Return the [X, Y] coordinate for the center point of the cell that contains the specified text.  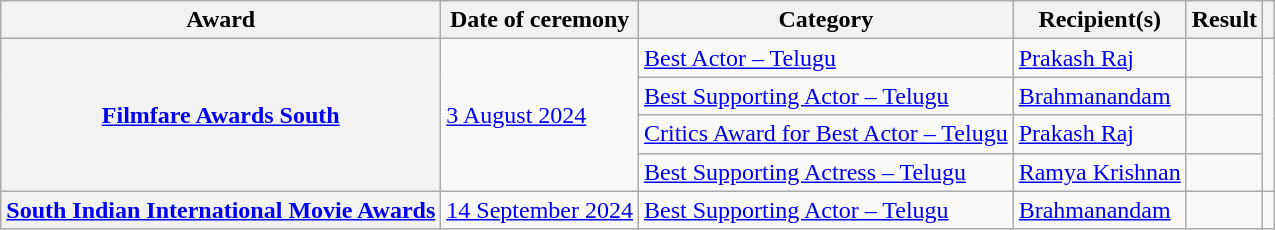
Award [221, 20]
Filmfare Awards South [221, 115]
Best Supporting Actress – Telugu [826, 172]
Ramya Krishnan [1100, 172]
Best Actor – Telugu [826, 58]
3 August 2024 [540, 115]
Recipient(s) [1100, 20]
Result [1224, 20]
Date of ceremony [540, 20]
Category [826, 20]
Critics Award for Best Actor – Telugu [826, 134]
14 September 2024 [540, 210]
South Indian International Movie Awards [221, 210]
